Find where the given text appears and provide that cell's center as [x, y] coordinate. 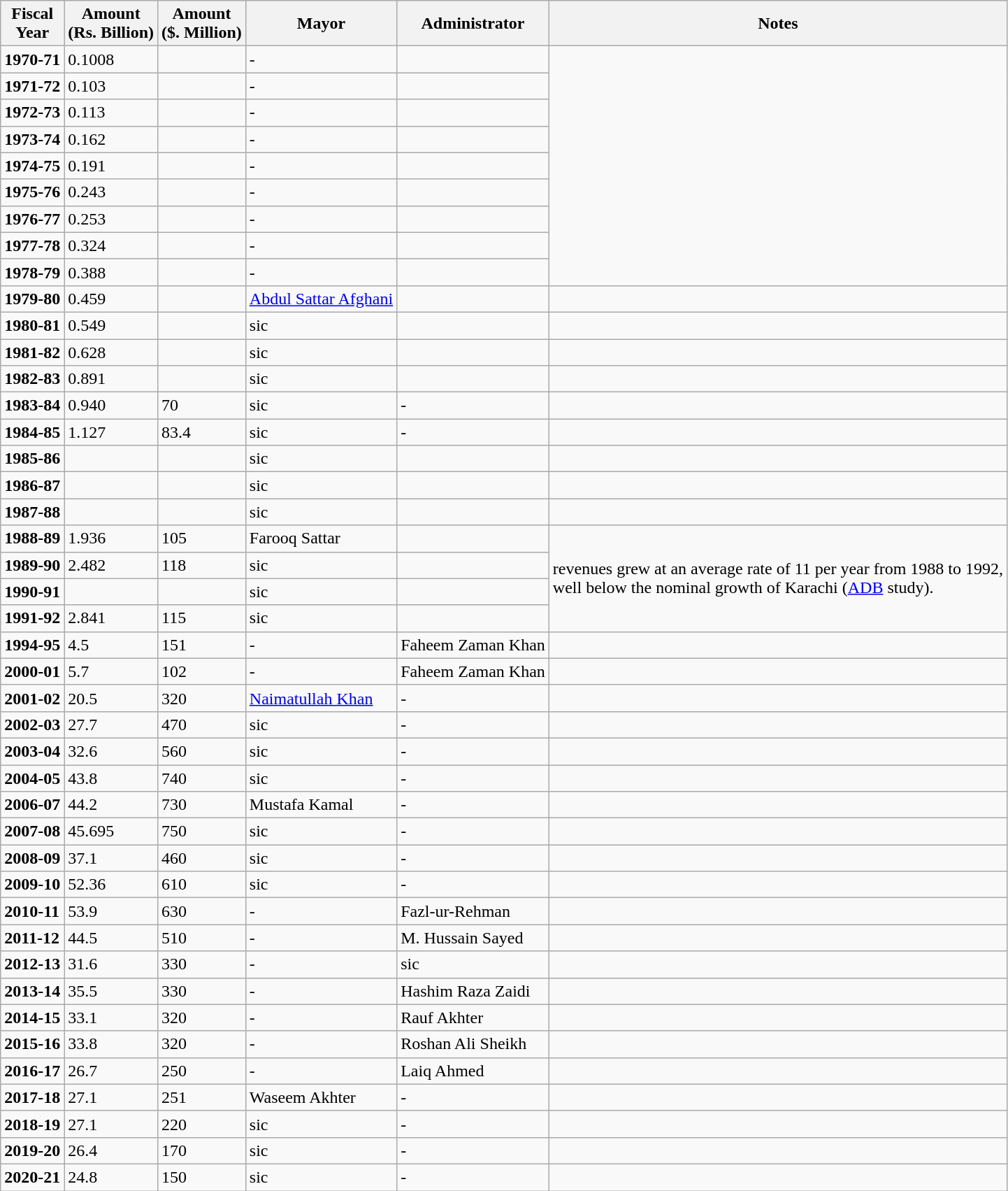
Rauf Akhter [473, 1018]
1991-92 [32, 618]
0.459 [111, 299]
26.7 [111, 1071]
Mayor [321, 24]
27.7 [111, 725]
1973-74 [32, 139]
33.8 [111, 1044]
53.9 [111, 911]
FiscalYear [32, 24]
105 [202, 539]
1986-87 [32, 485]
Notes [777, 24]
1971-72 [32, 86]
1976-77 [32, 219]
0.388 [111, 272]
0.113 [111, 113]
0.162 [111, 139]
0.891 [111, 379]
1977-78 [32, 245]
460 [202, 858]
32.6 [111, 751]
20.5 [111, 698]
Naimatullah Khan [321, 698]
1981-82 [32, 352]
150 [202, 1177]
43.8 [111, 778]
4.5 [111, 645]
730 [202, 805]
2006-07 [32, 805]
2015-16 [32, 1044]
251 [202, 1097]
0.1008 [111, 59]
24.8 [111, 1177]
2014-15 [32, 1018]
70 [202, 406]
0.253 [111, 219]
0.191 [111, 166]
0.243 [111, 192]
35.5 [111, 991]
1975-76 [32, 192]
31.6 [111, 964]
740 [202, 778]
0.324 [111, 245]
2002-03 [32, 725]
Laiq Ahmed [473, 1071]
1984-85 [32, 432]
630 [202, 911]
1974-75 [32, 166]
2010-11 [32, 911]
0.549 [111, 325]
M. Hussain Sayed [473, 938]
2016-17 [32, 1071]
44.2 [111, 805]
0.628 [111, 352]
2012-13 [32, 964]
2013-14 [32, 991]
26.4 [111, 1150]
Fazl-ur-Rehman [473, 911]
1983-84 [32, 406]
2009-10 [32, 885]
118 [202, 565]
Mustafa Kamal [321, 805]
220 [202, 1124]
1985-86 [32, 459]
1970-71 [32, 59]
37.1 [111, 858]
1987-88 [32, 512]
2011-12 [32, 938]
Roshan Ali Sheikh [473, 1044]
45.695 [111, 832]
2018-19 [32, 1124]
Waseem Akhter [321, 1097]
Amount(Rs. Billion) [111, 24]
Hashim Raza Zaidi [473, 991]
2004-05 [32, 778]
2008-09 [32, 858]
1978-79 [32, 272]
2001-02 [32, 698]
1988-89 [32, 539]
1972-73 [32, 113]
33.1 [111, 1018]
1990-91 [32, 592]
52.36 [111, 885]
1.127 [111, 432]
Administrator [473, 24]
2019-20 [32, 1150]
1994-95 [32, 645]
610 [202, 885]
102 [202, 671]
revenues grew at an average rate of 11 per year from 1988 to 1992,well below the nominal growth of Karachi (ADB study). [777, 578]
170 [202, 1150]
1.936 [111, 539]
750 [202, 832]
2.482 [111, 565]
115 [202, 618]
1979-80 [32, 299]
151 [202, 645]
2007-08 [32, 832]
560 [202, 751]
2.841 [111, 618]
0.103 [111, 86]
Abdul Sattar Afghani [321, 299]
83.4 [202, 432]
Farooq Sattar [321, 539]
510 [202, 938]
44.5 [111, 938]
1980-81 [32, 325]
5.7 [111, 671]
2003-04 [32, 751]
2000-01 [32, 671]
1989-90 [32, 565]
Amount($. Million) [202, 24]
0.940 [111, 406]
2020-21 [32, 1177]
2017-18 [32, 1097]
250 [202, 1071]
470 [202, 725]
1982-83 [32, 379]
